Determine the [X, Y] coordinate at the center of the cell enclosing the given text.  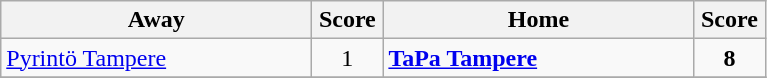
Pyrintö Tampere [156, 58]
Away [156, 20]
8 [730, 58]
Home [538, 20]
1 [348, 58]
TaPa Tampere [538, 58]
